Scan for the cell matching the given text and deliver its [X, Y] coordinate at center. 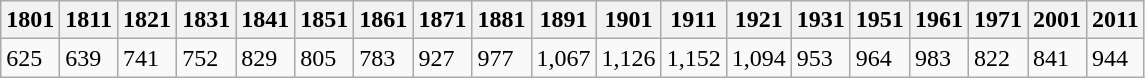
1871 [442, 20]
1961 [938, 20]
1971 [998, 20]
983 [938, 58]
2011 [1116, 20]
822 [998, 58]
1891 [564, 20]
829 [266, 58]
1921 [758, 20]
2001 [1058, 20]
1821 [148, 20]
1951 [880, 20]
841 [1058, 58]
1911 [694, 20]
953 [820, 58]
1811 [89, 20]
1901 [628, 20]
805 [324, 58]
1931 [820, 20]
1861 [384, 20]
1,067 [564, 58]
944 [1116, 58]
977 [502, 58]
964 [880, 58]
927 [442, 58]
1,126 [628, 58]
741 [148, 58]
1841 [266, 20]
1851 [324, 20]
1,094 [758, 58]
783 [384, 58]
752 [206, 58]
1,152 [694, 58]
1801 [30, 20]
1881 [502, 20]
625 [30, 58]
1831 [206, 20]
639 [89, 58]
